Locate the cell with the specified text and output its (x, y) center coordinate. 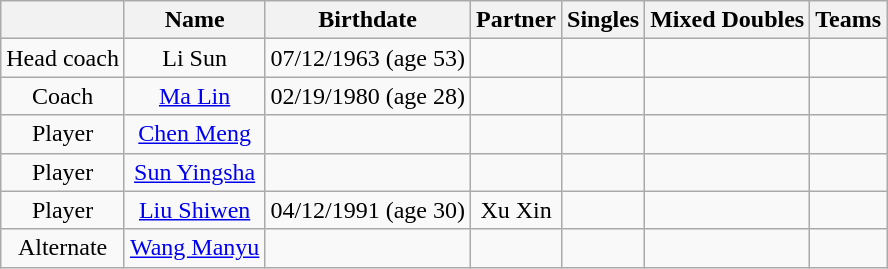
Mixed Doubles (728, 20)
Xu Xin (516, 210)
07/12/1963 (age 53) (368, 58)
Sun Yingsha (194, 172)
02/19/1980 (age 28) (368, 96)
Singles (604, 20)
Liu Shiwen (194, 210)
Teams (848, 20)
Name (194, 20)
Ma Lin (194, 96)
Chen Meng (194, 134)
Birthdate (368, 20)
Li Sun (194, 58)
Wang Manyu (194, 248)
04/12/1991 (age 30) (368, 210)
Alternate (63, 248)
Coach (63, 96)
Partner (516, 20)
Head coach (63, 58)
